Return the (X, Y) coordinate for the center point of the cell that contains the specified text.  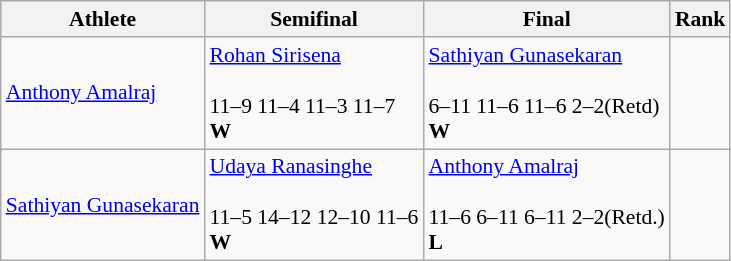
Final (546, 19)
Anthony Amalraj (103, 93)
Athlete (103, 19)
Sathiyan Gunasekaran6–11 11–6 11–6 2–2(Retd)W (546, 93)
Rohan Sirisena11–9 11–4 11–3 11–7W (314, 93)
Anthony Amalraj11–6 6–11 6–11 2–2(Retd.)L (546, 205)
Semifinal (314, 19)
Udaya Ranasinghe11–5 14–12 12–10 11–6W (314, 205)
Rank (700, 19)
Sathiyan Gunasekaran (103, 205)
